Capture the cell that displays the provided text and extract its (X, Y) central coordinate. 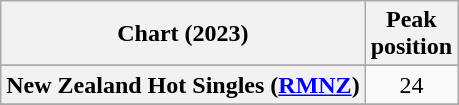
24 (411, 85)
Peakposition (411, 34)
Chart (2023) (183, 34)
New Zealand Hot Singles (RMNZ) (183, 85)
